Provide the [X, Y] coordinate of the cell's center where the given text is located.  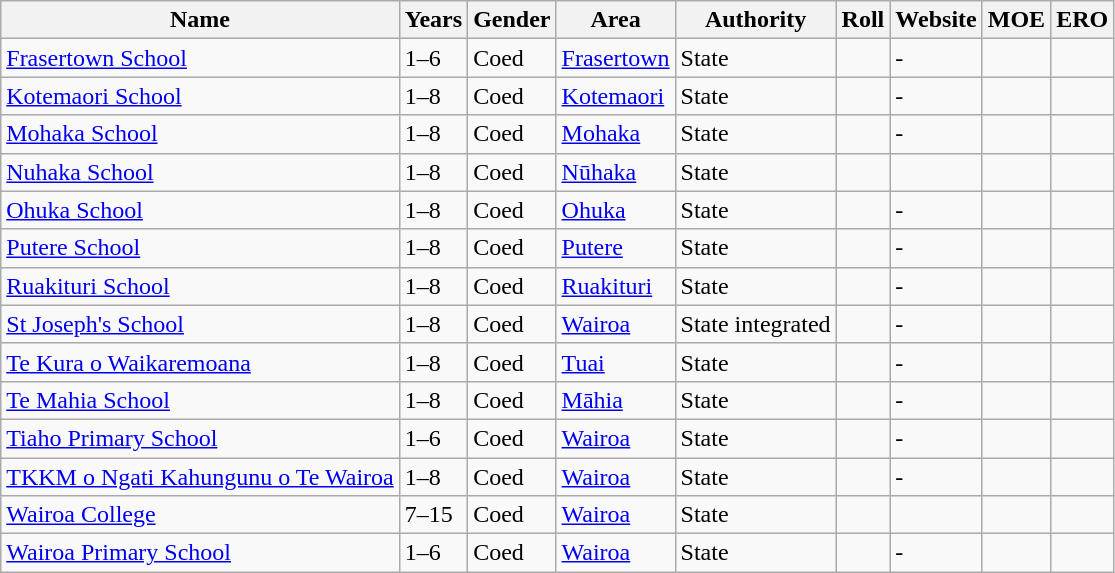
Putere [616, 248]
Mohaka School [200, 134]
St Joseph's School [200, 324]
Te Mahia School [200, 400]
Roll [863, 20]
Nuhaka School [200, 172]
Nūhaka [616, 172]
Authority [756, 20]
Te Kura o Waikaremoana [200, 362]
Ruakituri School [200, 286]
Years [433, 20]
Ohuka [616, 210]
Kotemaori School [200, 96]
Name [200, 20]
Website [936, 20]
Mohaka [616, 134]
Putere School [200, 248]
MOE [1016, 20]
Gender [512, 20]
Tiaho Primary School [200, 438]
Frasertown School [200, 58]
ERO [1082, 20]
Ohuka School [200, 210]
Kotemaori [616, 96]
Frasertown [616, 58]
Area [616, 20]
TKKM o Ngati Kahungunu o Te Wairoa [200, 477]
Wairoa College [200, 515]
Tuai [616, 362]
State integrated [756, 324]
Ruakituri [616, 286]
Māhia [616, 400]
Wairoa Primary School [200, 553]
7–15 [433, 515]
